Detect which cell encompasses the target text, then output its (x, y) center coordinate. 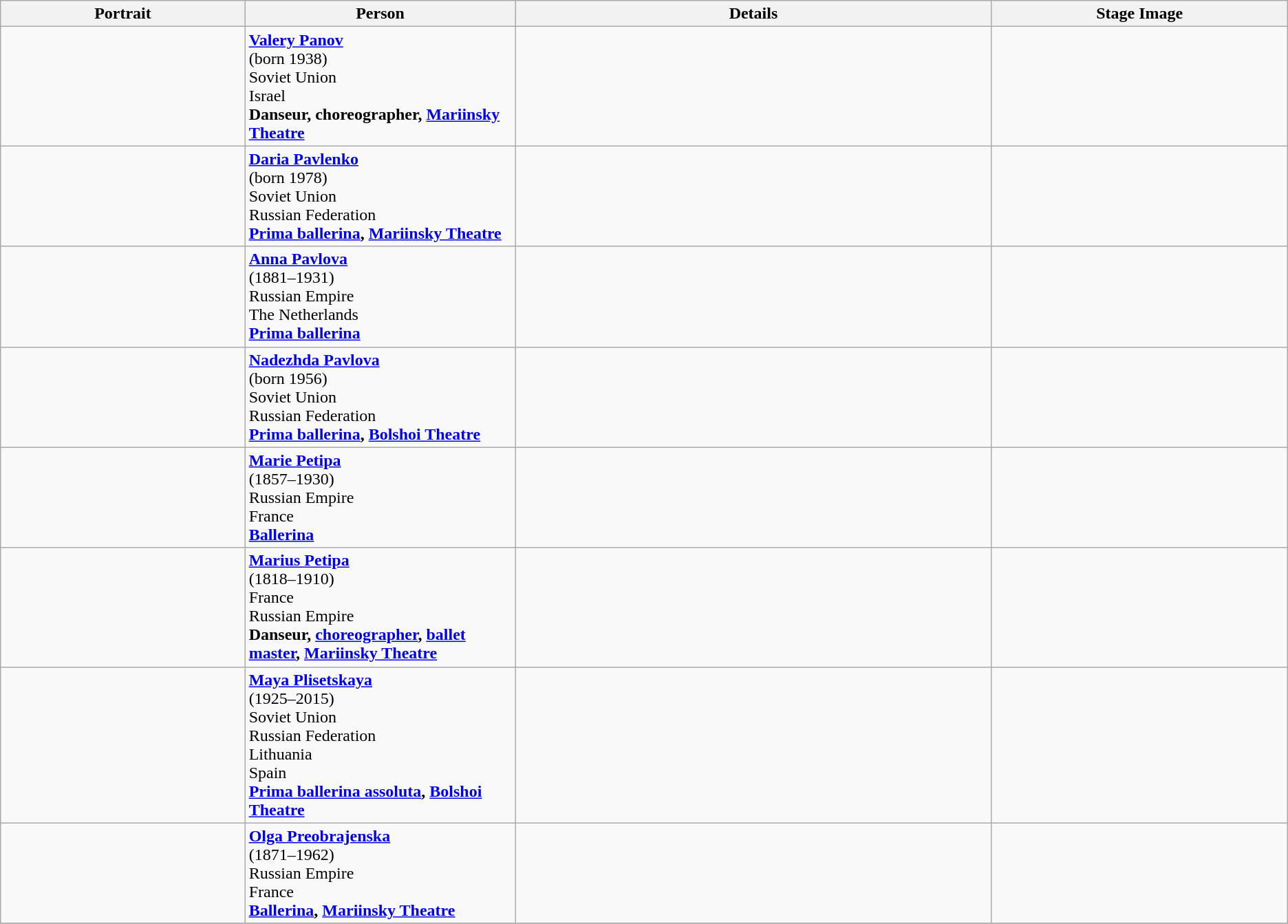
Marius Petipa (1818–1910)FranceRussian EmpireDanseur, choreographer, ballet master, Mariinsky Theatre (380, 607)
Stage Image (1139, 14)
Nadezhda Pavlova(born 1956)Soviet UnionRussian FederationPrima ballerina, Bolshoi Theatre (380, 397)
Details (753, 14)
Maya Plisetskaya (1925–2015)Soviet UnionRussian FederationLithuaniaSpainPrima ballerina assoluta, Bolshoi Theatre (380, 744)
Olga Preobrajenska(1871–1962)Russian EmpireFranceBallerina, Mariinsky Theatre (380, 873)
Valery Panov(born 1938)Soviet UnionIsraelDanseur, choreographer, Mariinsky Theatre (380, 87)
Person (380, 14)
Marie Petipa (1857–1930)Russian EmpireFranceBallerina (380, 497)
Daria Pavlenko(born 1978)Soviet UnionRussian FederationPrima ballerina, Mariinsky Theatre (380, 196)
Anna Pavlova (1881–1931)Russian EmpireThe NetherlandsPrima ballerina (380, 297)
Portrait (122, 14)
